Return the [x, y] coordinate for the center point of the cell that contains the specified text.  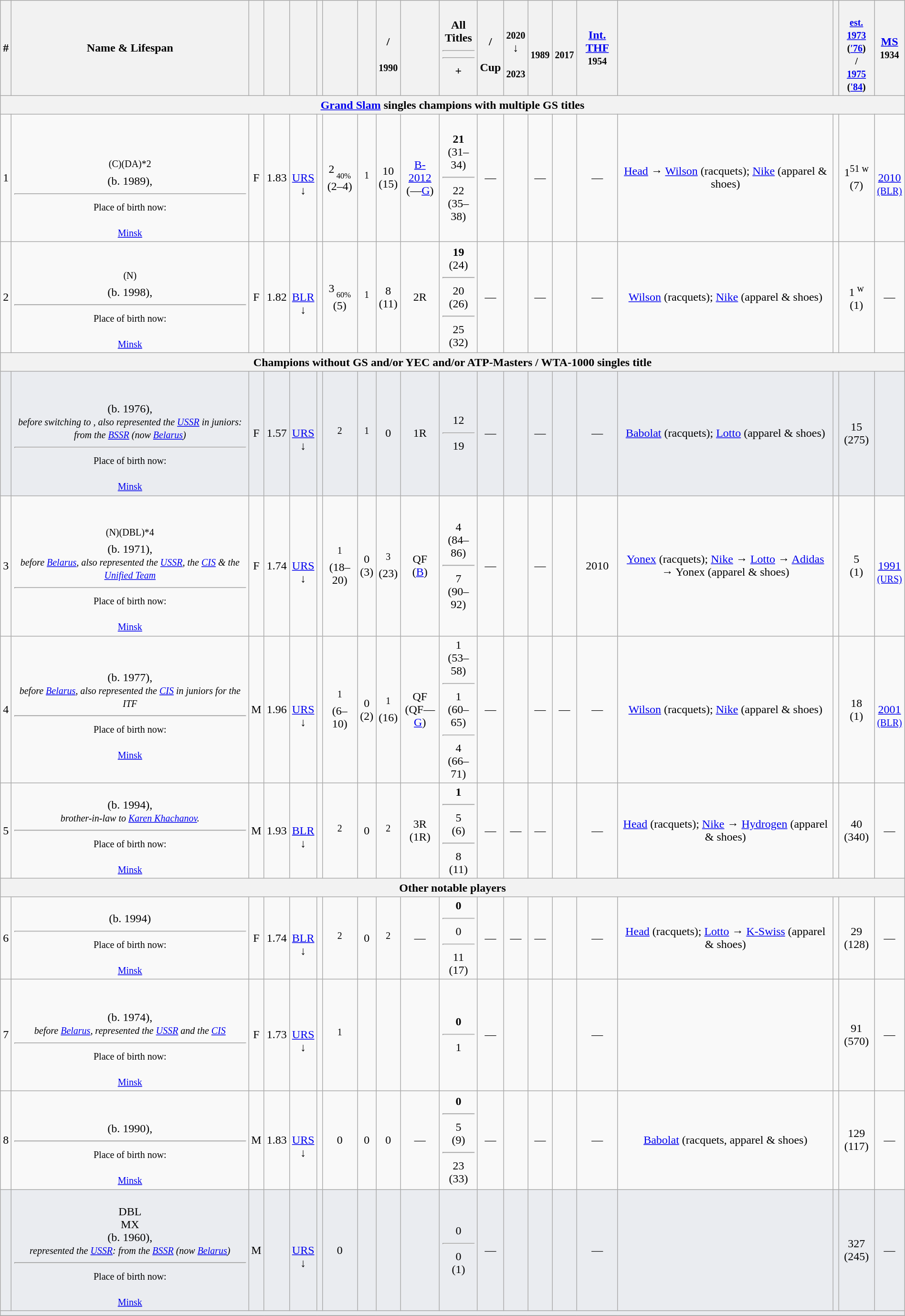
151 w(7) [856, 178]
Babolat (racquets); Lotto (apparel & shoes) [726, 433]
(b. 1976),before switching to , also represented the USSR in juniors: from the BSSR (now Belarus)Place of birth now:Minsk [130, 433]
129(117) [856, 1140]
6 [6, 937]
2017 [564, 48]
05(9)23(33) [458, 1140]
10(15) [389, 178]
(N)(DBL)*4(b. 1971),before Belarus, also represented the USSR, the CIS & the Unified Team Place of birth now:Minsk [130, 566]
0011(17) [458, 937]
1(16) [389, 709]
2001(BLR) [890, 709]
01 [458, 1035]
8(11) [389, 297]
# [6, 48]
0(3) [367, 566]
2 40%(2–4) [340, 178]
(C)(DA)*2(b. 1989),Place of birth now:Minsk [130, 178]
29(128) [856, 937]
5 [6, 831]
8 [6, 1140]
AllTitles+ [458, 48]
Grand Slam singles champions with multiple GS titles [452, 105]
40(340) [856, 831]
327(245) [856, 1250]
(b. 1977),before Belarus, also represented the CIS in juniors for the ITFPlace of birth now:Minsk [130, 709]
1.93 [277, 831]
2010 [597, 566]
Champions without GS and/or YEC and/or ATP-Masters / WTA-1000 singles title [452, 362]
15(275) [856, 433]
Head (racquets); Nike → Hydrogen (apparel & shoes) [726, 831]
1.57 [277, 433]
Babolat (racquets, apparel & shoes) [726, 1140]
2020↓ 2023 [516, 48]
(N)(b. 1998), Place of birth now:Minsk [130, 297]
4 [6, 709]
5(1) [856, 566]
1.96 [277, 709]
(b. 1974),before Belarus, represented the USSR and the CIS Place of birth now:Minsk [130, 1035]
3R(1R) [420, 831]
19(24)20(26)25(32) [458, 297]
00(1) [458, 1250]
Head → Wilson (racquets); Nike (apparel & shoes) [726, 178]
1 w(1) [856, 297]
B-2012(—G) [420, 178]
0(2) [367, 709]
2010(BLR) [890, 178]
15(6)8(11) [458, 831]
3 (23) [389, 566]
DBL MX (b. 1960),represented the USSR: from the BSSR (now Belarus) Place of birth now:Minsk [130, 1250]
Head (racquets); Lotto → K-Swiss (apparel & shoes) [726, 937]
est. 1973(′76)/1975('84) [856, 48]
MS 1934 [890, 48]
91(570) [856, 1035]
QF(QF—G) [420, 709]
7 [6, 1035]
3 60%(5) [340, 297]
1.73 [277, 1035]
Name & Lifespan [130, 48]
1.82 [277, 297]
1(53–58)1(60–65)4(66–71) [458, 709]
18(1) [856, 709]
1991(URS) [890, 566]
Yonex (racquets); Nike → Lotto → Adidas → Yonex (apparel & shoes) [726, 566]
1(6–10) [340, 709]
1989 [540, 48]
/Cup [491, 48]
21(31–34)22(35–38) [458, 178]
1(18–20) [340, 566]
(b. 1994),brother-in-law to Karen Khachanov.Place of birth now:Minsk [130, 831]
(b. 1990),Place of birth now:Minsk [130, 1140]
2R [420, 297]
1R [420, 433]
/ 1990 [389, 48]
4 (84–86)7(90–92) [458, 566]
Int.THF 1954 [597, 48]
1219 [458, 433]
Other notable players [452, 887]
QF(B) [420, 566]
(b. 1994)Place of birth now:Minsk [130, 937]
3 [6, 566]
